Identify which cell holds the provided text, then report its (X, Y) central coordinate. 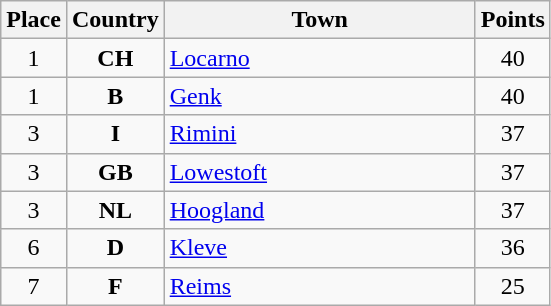
Hoogland (320, 210)
Genk (320, 96)
Lowestoft (320, 172)
Locarno (320, 58)
Town (320, 20)
Place (34, 20)
NL (115, 210)
25 (512, 286)
Rimini (320, 134)
Country (115, 20)
Points (512, 20)
7 (34, 286)
GB (115, 172)
D (115, 248)
CH (115, 58)
6 (34, 248)
I (115, 134)
B (115, 96)
F (115, 286)
Reims (320, 286)
Kleve (320, 248)
36 (512, 248)
